Capture the cell that displays the provided text and extract its (X, Y) central coordinate. 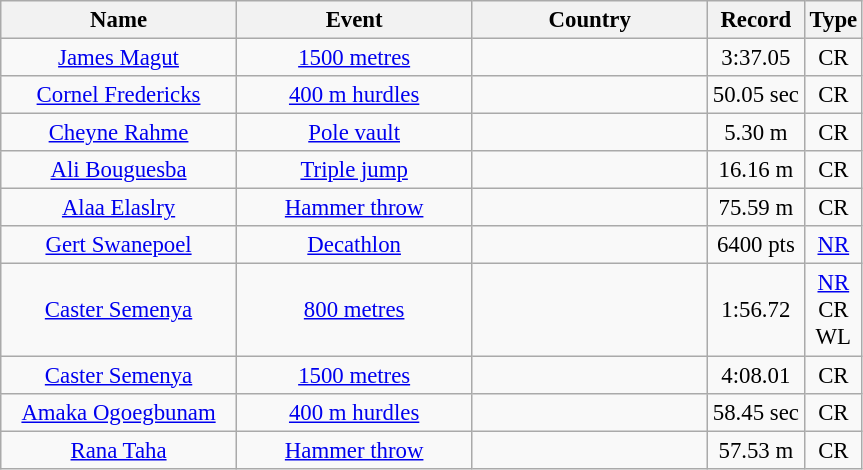
1:56.72 (756, 310)
Amaka Ogoegbunam (119, 412)
57.53 m (756, 450)
Event (354, 20)
800 metres (354, 310)
Country (590, 20)
Name (119, 20)
Pole vault (354, 133)
NR (833, 245)
16.16 m (756, 170)
75.59 m (756, 208)
Triple jump (354, 170)
4:08.01 (756, 375)
Cornel Fredericks (119, 95)
Type (833, 20)
58.45 sec (756, 412)
3:37.05 (756, 58)
6400 pts (756, 245)
Decathlon (354, 245)
Rana Taha (119, 450)
Record (756, 20)
Ali Bouguesba (119, 170)
Cheyne Rahme (119, 133)
NR CR WL (833, 310)
Alaa Elaslry (119, 208)
James Magut (119, 58)
Gert Swanepoel (119, 245)
5.30 m (756, 133)
50.05 sec (756, 95)
